Pinpoint the cell where the given text exists, returning its (X, Y) midpoint coordinate. 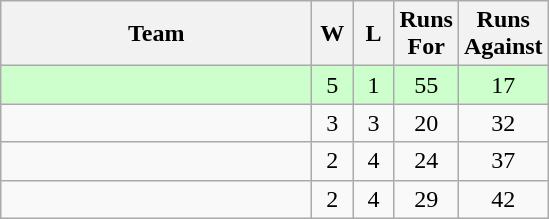
Team (156, 34)
Runs Against (503, 34)
55 (426, 85)
20 (426, 123)
17 (503, 85)
5 (332, 85)
42 (503, 199)
29 (426, 199)
Runs For (426, 34)
1 (374, 85)
24 (426, 161)
37 (503, 161)
32 (503, 123)
W (332, 34)
L (374, 34)
